Pinpoint the cell where the given text exists, returning its [X, Y] midpoint coordinate. 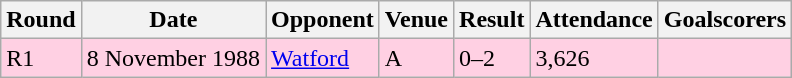
Watford [323, 58]
Attendance [594, 20]
Round [41, 20]
Goalscorers [724, 20]
R1 [41, 58]
Date [173, 20]
Result [492, 20]
0–2 [492, 58]
A [416, 58]
8 November 1988 [173, 58]
3,626 [594, 58]
Opponent [323, 20]
Venue [416, 20]
